Return [x, y] of the center of cell containing provided text 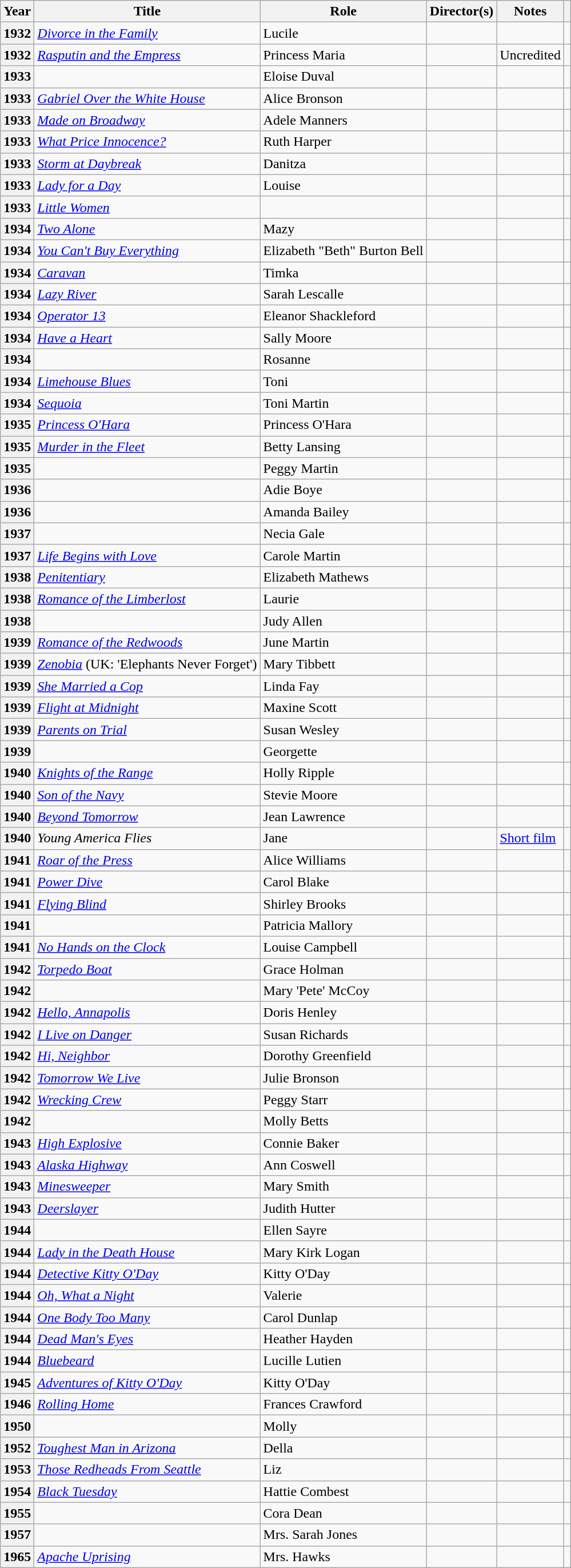
1945 [17, 1383]
Della [343, 1448]
Elizabeth "Beth" Burton Bell [343, 250]
Stevie Moore [343, 795]
Year [17, 11]
One Body Too Many [147, 1317]
Eleanor Shackleford [343, 316]
Torpedo Boat [147, 969]
Notes [530, 11]
Carol Blake [343, 882]
Rasputin and the Empress [147, 55]
Toni Martin [343, 403]
Storm at Daybreak [147, 164]
Life Begins with Love [147, 555]
Mary Tibbett [343, 664]
Limehouse Blues [147, 381]
Danitza [343, 164]
Patricia Mallory [343, 925]
Deerslayer [147, 1208]
Peggy Starr [343, 1100]
Lazy River [147, 295]
1946 [17, 1404]
Bluebeard [147, 1361]
Murder in the Fleet [147, 447]
Carol Dunlap [343, 1317]
Caravan [147, 273]
Power Dive [147, 882]
Lucille Lutien [343, 1361]
Have a Heart [147, 338]
Ellen Sayre [343, 1230]
Dorothy Greenfield [343, 1056]
Connie Baker [343, 1143]
Eloise Duval [343, 77]
Necia Gale [343, 534]
Minesweeper [147, 1187]
Holly Ripple [343, 773]
Julie Bronson [343, 1078]
Toni [343, 381]
Valerie [343, 1295]
Mrs. Sarah Jones [343, 1535]
Georgette [343, 751]
Young America Flies [147, 838]
Made on Broadway [147, 120]
1965 [17, 1557]
Mary 'Pete' McCoy [343, 991]
Sequoia [147, 403]
Detective Kitty O'Day [147, 1273]
High Explosive [147, 1143]
What Price Innocence? [147, 142]
Grace Holman [343, 969]
Romance of the Limberlost [147, 599]
Beyond Tomorrow [147, 817]
1950 [17, 1426]
Betty Lansing [343, 447]
Louise [343, 185]
I Live on Danger [147, 1034]
Mary Kirk Logan [343, 1252]
Alaska Highway [147, 1165]
Oh, What a Night [147, 1295]
Louise Campbell [343, 947]
Parents on Trial [147, 730]
Timka [343, 273]
Hi, Neighbor [147, 1056]
Flying Blind [147, 904]
Apache Uprising [147, 1557]
1954 [17, 1491]
Penitentiary [147, 577]
Ann Coswell [343, 1165]
Carole Martin [343, 555]
Rolling Home [147, 1404]
Judy Allen [343, 620]
Sarah Lescalle [343, 295]
Lady in the Death House [147, 1252]
Title [147, 11]
Lady for a Day [147, 185]
Susan Richards [343, 1034]
Elizabeth Mathews [343, 577]
Mazy [343, 229]
Knights of the Range [147, 773]
Rosanne [343, 360]
Zenobia (UK: 'Elephants Never Forget') [147, 664]
Lucile [343, 33]
1955 [17, 1513]
Little Women [147, 207]
Black Tuesday [147, 1491]
Heather Hayden [343, 1339]
Frances Crawford [343, 1404]
Adventures of Kitty O'Day [147, 1383]
Son of the Navy [147, 795]
Susan Wesley [343, 730]
June Martin [343, 643]
She Married a Cop [147, 686]
Ruth Harper [343, 142]
Jean Lawrence [343, 817]
Mary Smith [343, 1187]
Maxine Scott [343, 708]
Hello, Annapolis [147, 1013]
Sally Moore [343, 338]
Those Redheads From Seattle [147, 1470]
1952 [17, 1448]
Peggy Martin [343, 468]
Hattie Combest [343, 1491]
Short film [530, 838]
Romance of the Redwoods [147, 643]
Uncredited [530, 55]
Alice Bronson [343, 98]
Two Alone [147, 229]
Mrs. Hawks [343, 1557]
Jane [343, 838]
Judith Hutter [343, 1208]
Divorce in the Family [147, 33]
Alice Williams [343, 860]
You Can't Buy Everything [147, 250]
Adie Boye [343, 490]
Doris Henley [343, 1013]
Liz [343, 1470]
Tomorrow We Live [147, 1078]
Princess Maria [343, 55]
No Hands on the Clock [147, 947]
Operator 13 [147, 316]
Adele Manners [343, 120]
Role [343, 11]
Director(s) [462, 11]
Dead Man's Eyes [147, 1339]
Wrecking Crew [147, 1100]
1953 [17, 1470]
Amanda Bailey [343, 512]
Gabriel Over the White House [147, 98]
Linda Fay [343, 686]
Laurie [343, 599]
Toughest Man in Arizona [147, 1448]
Roar of the Press [147, 860]
Molly Betts [343, 1121]
Cora Dean [343, 1513]
1957 [17, 1535]
Molly [343, 1426]
Shirley Brooks [343, 904]
Flight at Midnight [147, 708]
